Search for the cell housing the specified text and yield its [X, Y] center coordinate. 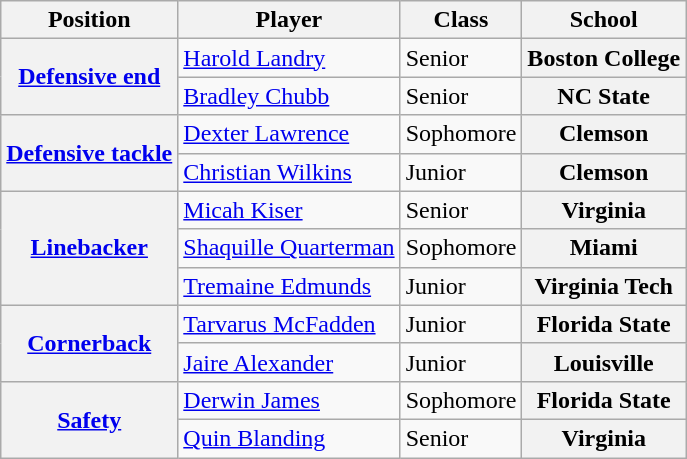
Quin Blanding [289, 438]
Shaquille Quarterman [289, 248]
Safety [90, 419]
Position [90, 20]
Player [289, 20]
Tarvarus McFadden [289, 324]
Boston College [604, 58]
Jaire Alexander [289, 362]
Bradley Chubb [289, 96]
Tremaine Edmunds [289, 286]
Defensive end [90, 77]
NC State [604, 96]
Class [461, 20]
Miami [604, 248]
Cornerback [90, 343]
Virginia Tech [604, 286]
Derwin James [289, 400]
School [604, 20]
Louisville [604, 362]
Dexter Lawrence [289, 134]
Linebacker [90, 248]
Harold Landry [289, 58]
Micah Kiser [289, 210]
Defensive tackle [90, 153]
Christian Wilkins [289, 172]
